Locate the cell with the specified text and output its (x, y) center coordinate. 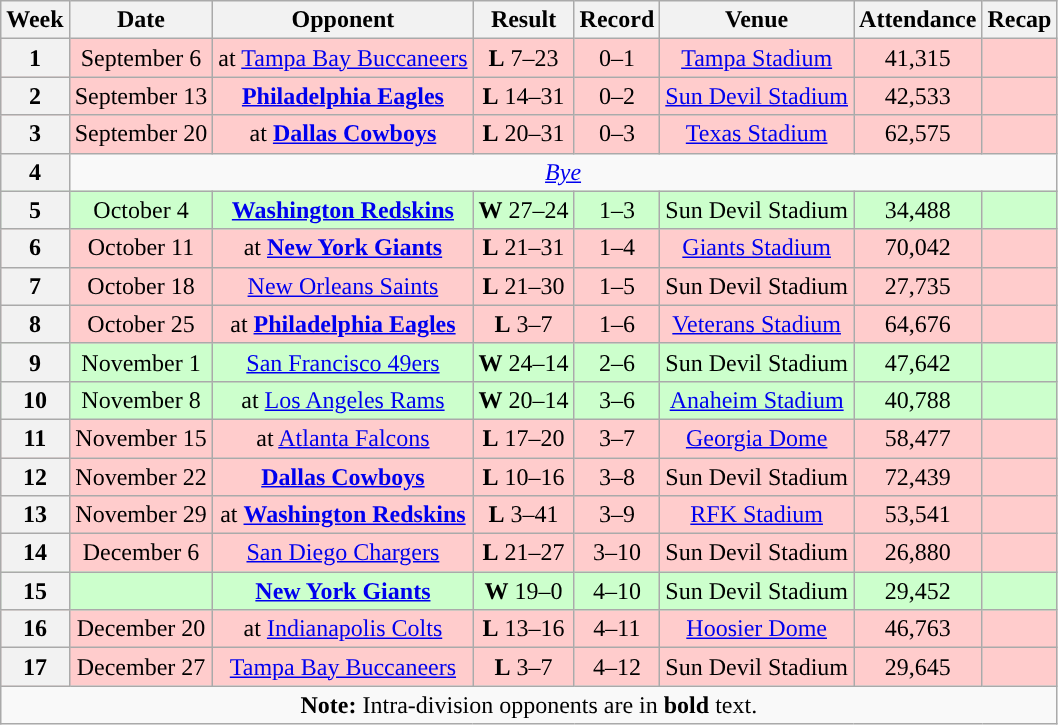
W 20–14 (524, 400)
Recap (1020, 20)
10 (35, 400)
September 6 (141, 58)
Venue (757, 20)
27,735 (918, 286)
L 21–31 (524, 248)
L 17–20 (524, 438)
San Diego Chargers (343, 553)
Texas Stadium (757, 134)
Philadelphia Eagles (343, 96)
2 (35, 96)
34,488 (918, 210)
Giants Stadium (757, 248)
7 (35, 286)
29,452 (918, 591)
L 7–23 (524, 58)
8 (35, 324)
December 20 (141, 629)
at Philadelphia Eagles (343, 324)
41,315 (918, 58)
Attendance (918, 20)
58,477 (918, 438)
3 (35, 134)
New Orleans Saints (343, 286)
72,439 (918, 477)
Date (141, 20)
16 (35, 629)
3–6 (617, 400)
December 6 (141, 553)
40,788 (918, 400)
at Indianapolis Colts (343, 629)
October 11 (141, 248)
3–7 (617, 438)
September 13 (141, 96)
Tampa Bay Buccaneers (343, 667)
November 22 (141, 477)
1–4 (617, 248)
Note: Intra-division opponents are in bold text. (529, 705)
4–10 (617, 591)
L 21–30 (524, 286)
San Francisco 49ers (343, 362)
November 15 (141, 438)
70,042 (918, 248)
13 (35, 515)
9 (35, 362)
3–9 (617, 515)
W 19–0 (524, 591)
at Washington Redskins (343, 515)
62,575 (918, 134)
Opponent (343, 20)
October 25 (141, 324)
Georgia Dome (757, 438)
Anaheim Stadium (757, 400)
Washington Redskins (343, 210)
at New York Giants (343, 248)
Dallas Cowboys (343, 477)
Record (617, 20)
November 1 (141, 362)
0–2 (617, 96)
Result (524, 20)
5 (35, 210)
47,642 (918, 362)
14 (35, 553)
3–8 (617, 477)
1–6 (617, 324)
1–5 (617, 286)
at Dallas Cowboys (343, 134)
W 24–14 (524, 362)
42,533 (918, 96)
October 4 (141, 210)
Tampa Stadium (757, 58)
L 3–41 (524, 515)
Veterans Stadium (757, 324)
W 27–24 (524, 210)
at Atlanta Falcons (343, 438)
53,541 (918, 515)
December 27 (141, 667)
L 21–27 (524, 553)
64,676 (918, 324)
November 29 (141, 515)
4–11 (617, 629)
3–10 (617, 553)
46,763 (918, 629)
1 (35, 58)
October 18 (141, 286)
2–6 (617, 362)
New York Giants (343, 591)
Hoosier Dome (757, 629)
L 20–31 (524, 134)
0–3 (617, 134)
Week (35, 20)
L 13–16 (524, 629)
12 (35, 477)
11 (35, 438)
6 (35, 248)
29,645 (918, 667)
26,880 (918, 553)
at Tampa Bay Buccaneers (343, 58)
4–12 (617, 667)
November 8 (141, 400)
15 (35, 591)
4 (35, 172)
0–1 (617, 58)
Bye (563, 172)
September 20 (141, 134)
L 14–31 (524, 96)
L 10–16 (524, 477)
17 (35, 667)
1–3 (617, 210)
RFK Stadium (757, 515)
at Los Angeles Rams (343, 400)
